Identify which cell holds the provided text, then report its [X, Y] central coordinate. 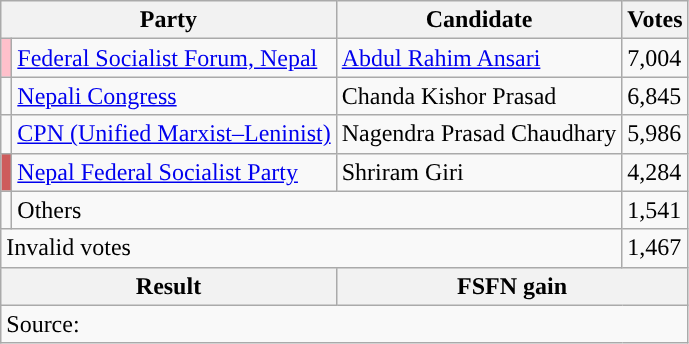
1,541 [655, 210]
Nagendra Prasad Chaudhary [479, 134]
Result [168, 286]
Source: [344, 324]
Nepal Federal Socialist Party [174, 172]
Party [168, 20]
FSFN gain [512, 286]
Chanda Kishor Prasad [479, 96]
CPN (Unified Marxist–Leninist) [174, 134]
6,845 [655, 96]
7,004 [655, 58]
Shriram Giri [479, 172]
Others [317, 210]
4,284 [655, 172]
Abdul Rahim Ansari [479, 58]
Candidate [479, 20]
Federal Socialist Forum, Nepal [174, 58]
Invalid votes [312, 248]
1,467 [655, 248]
Votes [655, 20]
Nepali Congress [174, 96]
5,986 [655, 134]
